Extract the [X, Y] coordinate from the center of the cell holding the provided text.  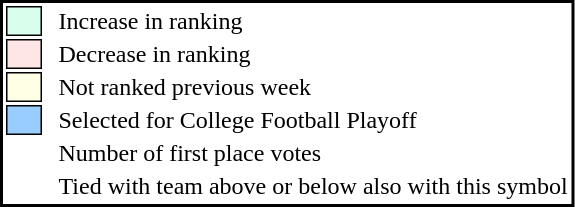
Increase in ranking [313, 21]
Selected for College Football Playoff [313, 120]
Decrease in ranking [313, 54]
Number of first place votes [313, 153]
Tied with team above or below also with this symbol [313, 186]
Not ranked previous week [313, 87]
